Locate the cell with the specified text and output its [x, y] center coordinate. 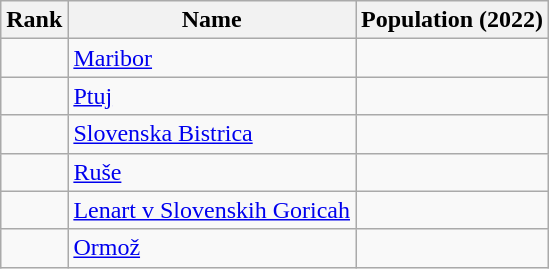
Ptuj [212, 96]
Ormož [212, 248]
Ruše [212, 172]
Rank [34, 20]
Slovenska Bistrica [212, 134]
Name [212, 20]
Population (2022) [452, 20]
Maribor [212, 58]
Lenart v Slovenskih Goricah [212, 210]
